From the cell containing the given text, extract its center point as [X, Y] coordinate. 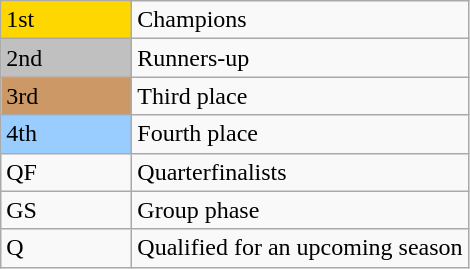
GS [66, 210]
Third place [300, 96]
QF [66, 172]
4th [66, 134]
Fourth place [300, 134]
3rd [66, 96]
Runners-up [300, 58]
Champions [300, 20]
Quarterfinalists [300, 172]
Qualified for an upcoming season [300, 248]
Group phase [300, 210]
2nd [66, 58]
Q [66, 248]
1st [66, 20]
